Detect which cell encompasses the target text, then output its [X, Y] center coordinate. 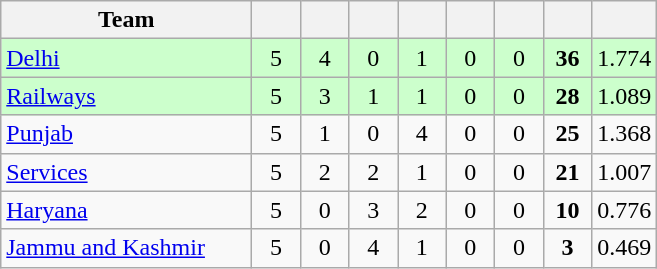
0.469 [624, 248]
1.774 [624, 58]
1.089 [624, 96]
1.007 [624, 172]
36 [568, 58]
Team [126, 20]
Punjab [126, 134]
Services [126, 172]
10 [568, 210]
1.368 [624, 134]
Haryana [126, 210]
Delhi [126, 58]
25 [568, 134]
Jammu and Kashmir [126, 248]
0.776 [624, 210]
28 [568, 96]
Railways [126, 96]
21 [568, 172]
